Capture the cell that displays the provided text and extract its (x, y) central coordinate. 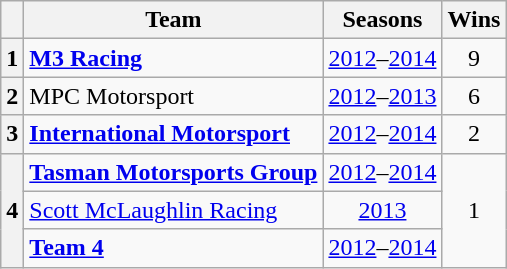
International Motorsport (174, 134)
Team 4 (174, 248)
MPC Motorsport (174, 96)
2013 (382, 210)
4 (12, 210)
Wins (474, 20)
Seasons (382, 20)
9 (474, 58)
Team (174, 20)
Tasman Motorsports Group (174, 172)
6 (474, 96)
2012–2013 (382, 96)
3 (12, 134)
M3 Racing (174, 58)
Scott McLaughlin Racing (174, 210)
